Return the (X, Y) coordinate for the center point of the cell that contains the specified text.  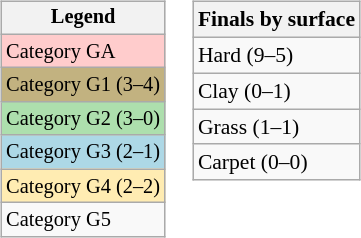
Carpet (0–0) (276, 162)
Legend (83, 18)
Category GA (83, 51)
Clay (0–1) (276, 91)
Category G1 (3–4) (83, 85)
Category G2 (3–0) (83, 119)
Finals by surface (276, 20)
Category G3 (2–1) (83, 152)
Hard (9–5) (276, 55)
Category G5 (83, 220)
Grass (1–1) (276, 127)
Category G4 (2–2) (83, 186)
